Provide the (X, Y) coordinate of the cell's center where the given text is located.  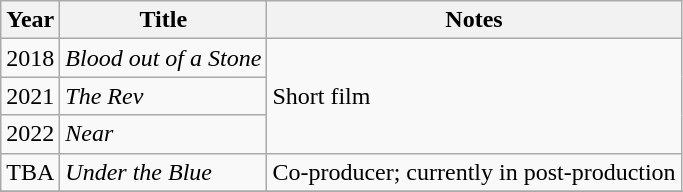
Notes (474, 20)
Year (30, 20)
Under the Blue (164, 172)
Near (164, 134)
2022 (30, 134)
Short film (474, 96)
TBA (30, 172)
The Rev (164, 96)
2018 (30, 58)
2021 (30, 96)
Blood out of a Stone (164, 58)
Title (164, 20)
Co-producer; currently in post-production (474, 172)
